Scan for the cell matching the given text and deliver its (X, Y) coordinate at center. 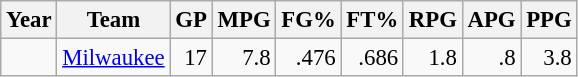
1.8 (432, 58)
3.8 (549, 58)
Year (29, 20)
RPG (432, 20)
MPG (244, 20)
APG (492, 20)
.8 (492, 58)
Team (114, 20)
17 (191, 58)
7.8 (244, 58)
GP (191, 20)
.686 (372, 58)
FT% (372, 20)
.476 (308, 58)
PPG (549, 20)
Milwaukee (114, 58)
FG% (308, 20)
